Detect which cell encompasses the target text, then output its [X, Y] center coordinate. 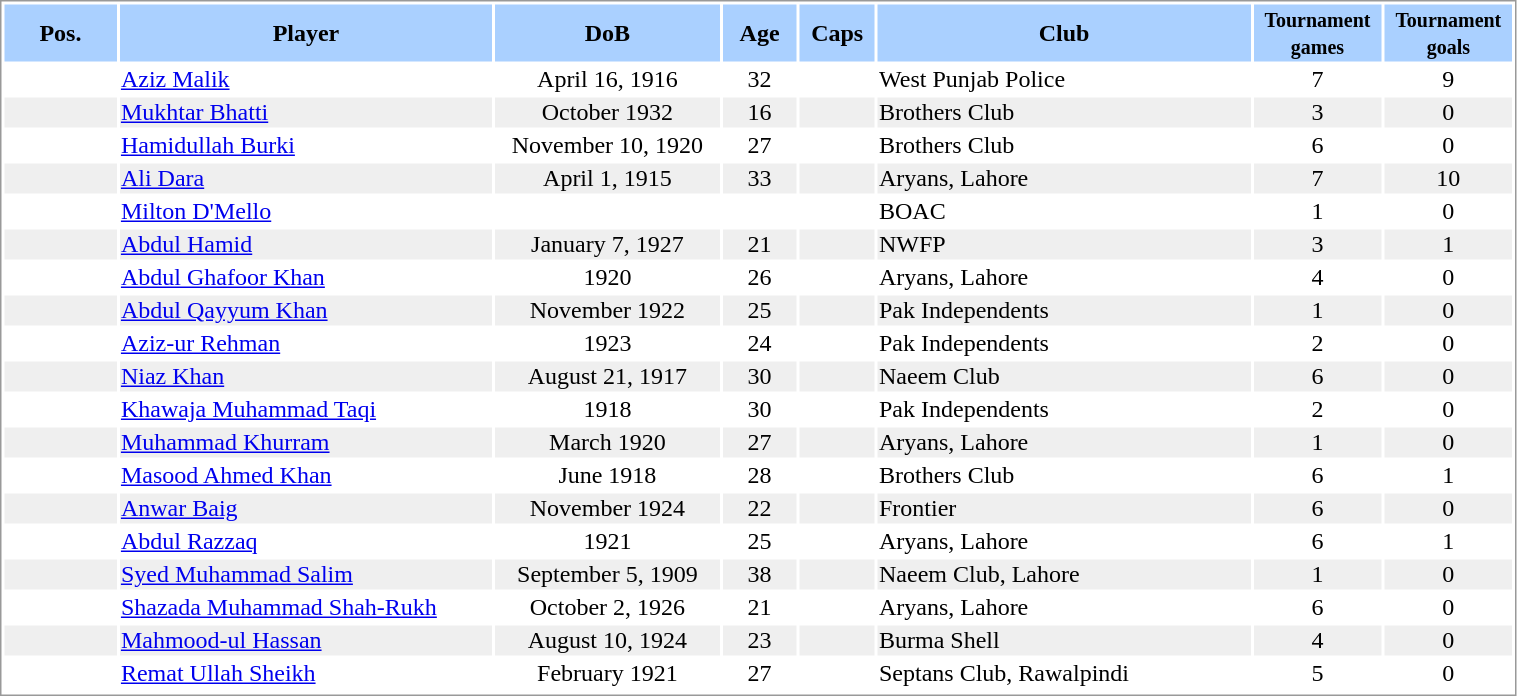
November 10, 1920 [607, 145]
November 1924 [607, 509]
Club [1064, 32]
1923 [607, 343]
38 [760, 575]
Abdul Hamid [306, 245]
1921 [607, 541]
10 [1448, 179]
1918 [607, 409]
Naeem Club, Lahore [1064, 575]
Milton D'Mello [306, 211]
Frontier [1064, 509]
June 1918 [607, 475]
28 [760, 475]
October 1932 [607, 113]
9 [1448, 79]
22 [760, 509]
Aziz Malik [306, 79]
February 1921 [607, 673]
Masood Ahmed Khan [306, 475]
August 21, 1917 [607, 377]
23 [760, 641]
Player [306, 32]
Aziz-ur Rehman [306, 343]
Age [760, 32]
September 5, 1909 [607, 575]
Abdul Ghafoor Khan [306, 277]
32 [760, 79]
Hamidullah Burki [306, 145]
24 [760, 343]
August 10, 1924 [607, 641]
5 [1318, 673]
Tournamentgames [1318, 32]
Naeem Club [1064, 377]
16 [760, 113]
November 1922 [607, 311]
NWFP [1064, 245]
Mahmood-ul Hassan [306, 641]
Anwar Baig [306, 509]
26 [760, 277]
October 2, 1926 [607, 607]
March 1920 [607, 443]
Septans Club, Rawalpindi [1064, 673]
Mukhtar Bhatti [306, 113]
Abdul Razzaq [306, 541]
Syed Muhammad Salim [306, 575]
33 [760, 179]
Niaz Khan [306, 377]
Shazada Muhammad Shah-Rukh [306, 607]
Abdul Qayyum Khan [306, 311]
Burma Shell [1064, 641]
BOAC [1064, 211]
West Punjab Police [1064, 79]
April 1, 1915 [607, 179]
Ali Dara [306, 179]
Tournamentgoals [1448, 32]
Pos. [60, 32]
DoB [607, 32]
Muhammad Khurram [306, 443]
Remat Ullah Sheikh [306, 673]
April 16, 1916 [607, 79]
Khawaja Muhammad Taqi [306, 409]
January 7, 1927 [607, 245]
1920 [607, 277]
Caps [838, 32]
